For the text-containing cell, return its midpoint in [x, y] coordinate format. 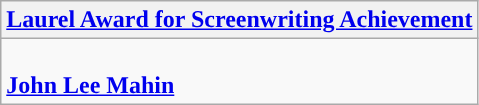
John Lee Mahin [240, 72]
Laurel Award for Screenwriting Achievement [240, 20]
